Extract the [x, y] coordinate from the center of the cell holding the provided text.  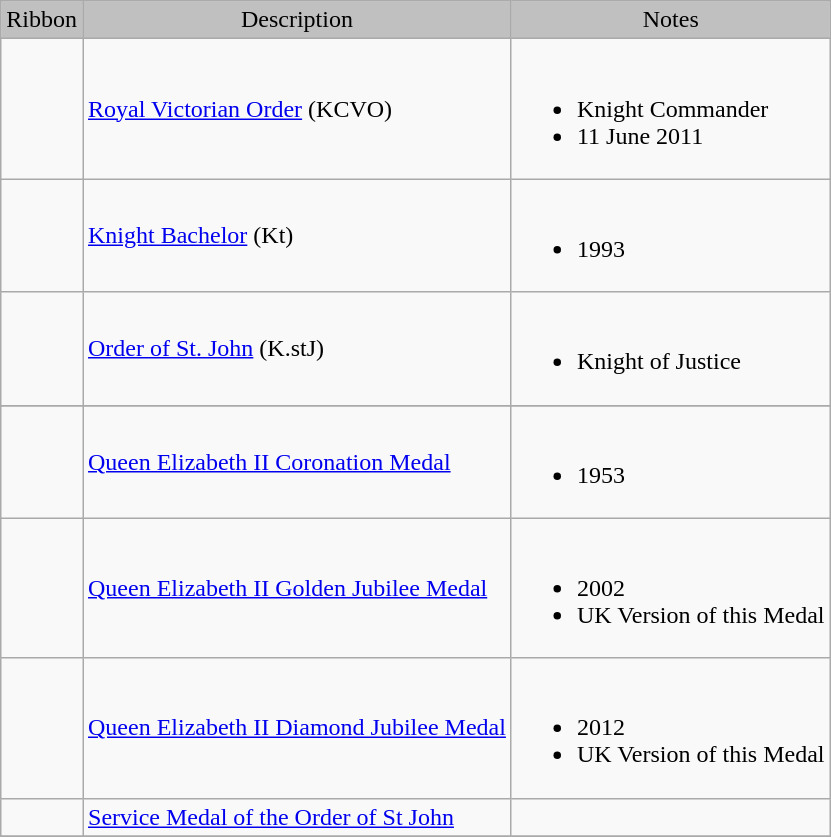
Description [296, 20]
Knight Bachelor (Kt) [296, 236]
Royal Victorian Order (KCVO) [296, 109]
Ribbon [42, 20]
Notes [670, 20]
Queen Elizabeth II Coronation Medal [296, 462]
Order of St. John (K.stJ) [296, 348]
2012UK Version of this Medal [670, 728]
Knight of Justice [670, 348]
1953 [670, 462]
Service Medal of the Order of St John [296, 817]
Queen Elizabeth II Diamond Jubilee Medal [296, 728]
Queen Elizabeth II Golden Jubilee Medal [296, 588]
2002UK Version of this Medal [670, 588]
Knight Commander11 June 2011 [670, 109]
1993 [670, 236]
